Locate the cell with the specified text and output its (x, y) center coordinate. 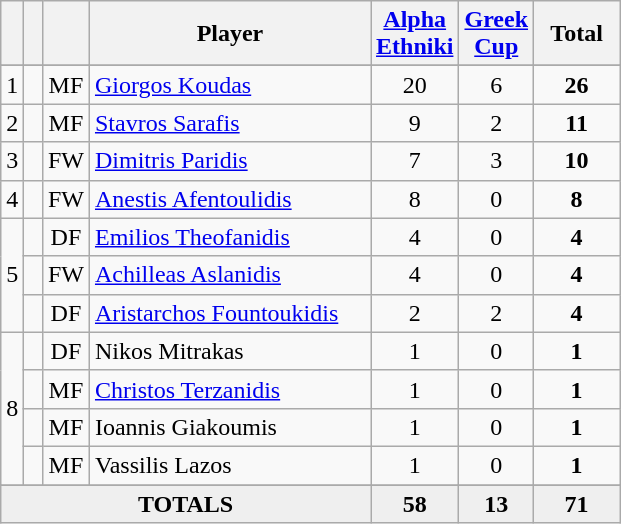
6 (496, 85)
Vassilis Lazos (230, 465)
Giorgos Koudas (230, 85)
5 (12, 275)
10 (577, 161)
Nikos Mitrakas (230, 351)
Greek Cup (496, 34)
26 (577, 85)
Christos Terzanidis (230, 389)
Dimitris Paridis (230, 161)
13 (496, 503)
7 (414, 161)
Ioannis Giakoumis (230, 427)
Stavros Sarafis (230, 123)
Emilios Theofanidis (230, 237)
Aristarchos Fountoukidis (230, 313)
Total (577, 34)
Achilleas Aslanidis (230, 275)
Anestis Afentoulidis (230, 199)
20 (414, 85)
58 (414, 503)
11 (577, 123)
TOTALS (186, 503)
71 (577, 503)
Alpha Ethniki (414, 34)
Player (230, 34)
9 (414, 123)
